Output the (x, y) coordinate of the center of the cell containing the given text.  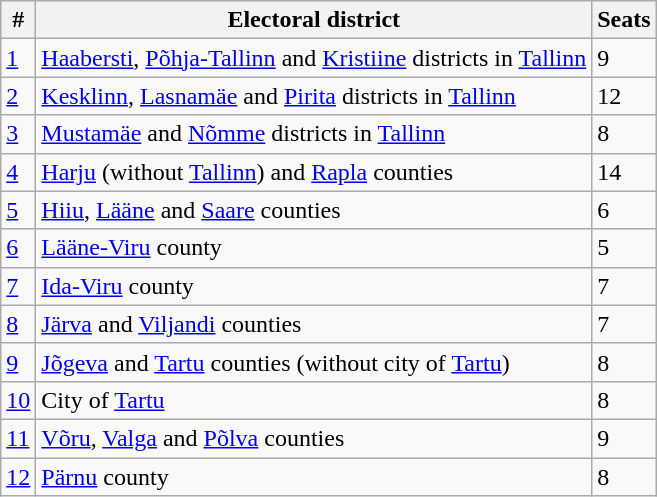
Võru, Valga and Põlva counties (314, 438)
Järva and Viljandi counties (314, 324)
11 (18, 438)
2 (18, 96)
Pärnu county (314, 477)
Electoral district (314, 20)
4 (18, 172)
Harju (without Tallinn) and Rapla counties (314, 172)
Hiiu, Lääne and Saare counties (314, 210)
City of Tartu (314, 400)
# (18, 20)
3 (18, 134)
Seats (624, 20)
Haabersti, Põhja-Tallinn and Kristiine districts in Tallinn (314, 58)
Jõgeva and Tartu counties (without city of Tartu) (314, 362)
14 (624, 172)
Ida-Viru county (314, 286)
Lääne-Viru county (314, 248)
Kesklinn, Lasnamäe and Pirita districts in Tallinn (314, 96)
1 (18, 58)
Mustamäe and Nõmme districts in Tallinn (314, 134)
10 (18, 400)
